Locate the cell with the specified text and output its (X, Y) center coordinate. 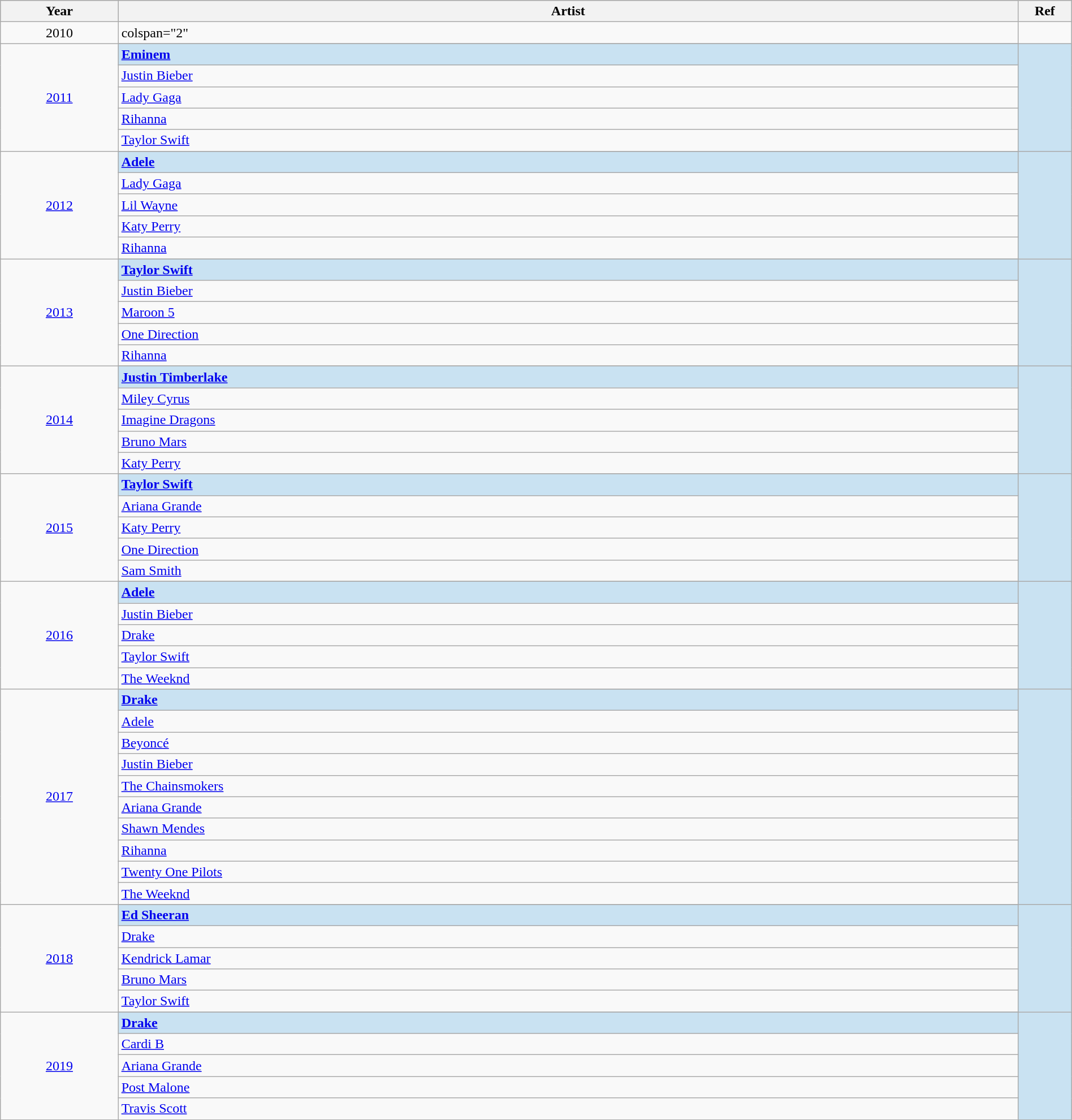
Maroon 5 (568, 313)
Ed Sheeran (568, 915)
Justin Timberlake (568, 377)
2018 (59, 958)
The Chainsmokers (568, 786)
2015 (59, 527)
2017 (59, 797)
Sam Smith (568, 570)
2013 (59, 313)
Beyoncé (568, 743)
Travis Scott (568, 1109)
Post Malone (568, 1087)
Cardi B (568, 1044)
colspan="2" (568, 33)
2012 (59, 205)
Kendrick Lamar (568, 958)
Miley Cyrus (568, 399)
Artist (568, 11)
2019 (59, 1066)
2016 (59, 635)
Shawn Mendes (568, 829)
Eminem (568, 54)
Ref (1045, 11)
Year (59, 11)
Twenty One Pilots (568, 872)
Lil Wayne (568, 205)
2011 (59, 97)
Imagine Dragons (568, 420)
2010 (59, 33)
2014 (59, 420)
